For the text-containing cell, return its midpoint in (X, Y) coordinate format. 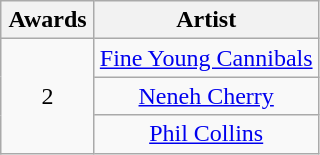
Phil Collins (206, 134)
Awards (48, 20)
2 (48, 96)
Fine Young Cannibals (206, 58)
Artist (206, 20)
Neneh Cherry (206, 96)
